Scan for the cell matching the given text and deliver its [X, Y] coordinate at center. 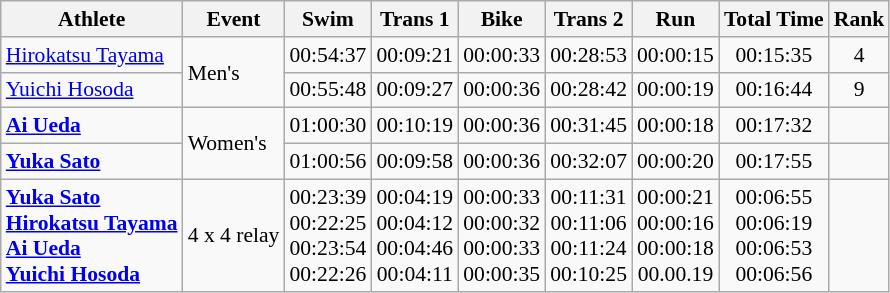
Total Time [774, 19]
Athlete [92, 19]
Event [234, 19]
00:04:1900:04:1200:04:4600:04:11 [414, 235]
00:17:55 [774, 162]
Yuichi Hosoda [92, 90]
00:28:42 [588, 90]
00:31:45 [588, 126]
Yuka SatoHirokatsu TayamaAi UedaYuichi Hosoda [92, 235]
00:55:48 [328, 90]
01:00:30 [328, 126]
Hirokatsu Tayama [92, 55]
4 x 4 relay [234, 235]
00:00:18 [676, 126]
Swim [328, 19]
00:23:3900:22:2500:23:5400:22:26 [328, 235]
00:09:21 [414, 55]
00:09:58 [414, 162]
4 [860, 55]
00:15:35 [774, 55]
Women's [234, 144]
00:11:3100:11:0600:11:2400:10:25 [588, 235]
00:10:19 [414, 126]
Men's [234, 72]
00:00:19 [676, 90]
Yuka Sato [92, 162]
9 [860, 90]
00:32:07 [588, 162]
00:06:5500:06:1900:06:5300:06:56 [774, 235]
Run [676, 19]
Ai Ueda [92, 126]
00:28:53 [588, 55]
00:00:2100:00:1600:00:1800.00.19 [676, 235]
00:00:33 [502, 55]
Bike [502, 19]
00:00:15 [676, 55]
Trans 2 [588, 19]
Rank [860, 19]
00:17:32 [774, 126]
01:00:56 [328, 162]
00:09:27 [414, 90]
00:00:3300:00:3200:00:3300:00:35 [502, 235]
00:00:20 [676, 162]
00:16:44 [774, 90]
Trans 1 [414, 19]
00:54:37 [328, 55]
